Output the [x, y] coordinate of the center of the cell containing the given text.  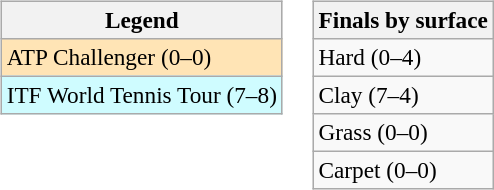
Grass (0–0) [403, 133]
Clay (7–4) [403, 95]
ITF World Tennis Tour (7–8) [142, 95]
Legend [142, 20]
Carpet (0–0) [403, 171]
Finals by surface [403, 20]
ATP Challenger (0–0) [142, 57]
Hard (0–4) [403, 57]
